For the text-containing cell, return its midpoint in (x, y) coordinate format. 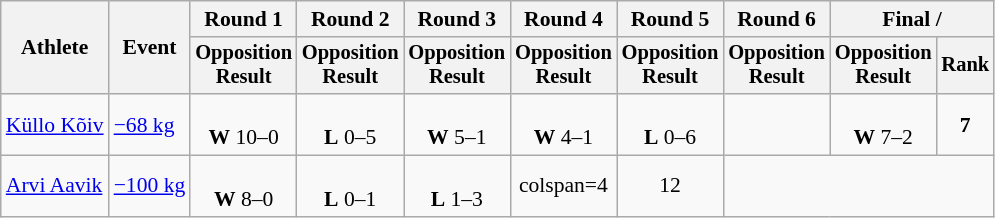
L 0–5 (350, 124)
Arvi Aavik (55, 186)
W 4–1 (564, 124)
Round 2 (350, 19)
W 5–1 (458, 124)
L 1–3 (458, 186)
L 0–1 (350, 186)
Athlete (55, 48)
Round 4 (564, 19)
W 7–2 (884, 124)
Rank (965, 66)
Round 1 (244, 19)
Final / (912, 19)
12 (670, 186)
Küllo Kõiv (55, 124)
−100 kg (150, 186)
Round 3 (458, 19)
colspan=4 (564, 186)
Event (150, 48)
7 (965, 124)
W 8–0 (244, 186)
Round 5 (670, 19)
W 10–0 (244, 124)
Round 6 (776, 19)
−68 kg (150, 124)
L 0–6 (670, 124)
